From the cell containing the given text, extract its center point as (X, Y) coordinate. 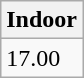
17.00 (42, 58)
Indoor (42, 20)
